Capture the cell that displays the provided text and extract its (x, y) central coordinate. 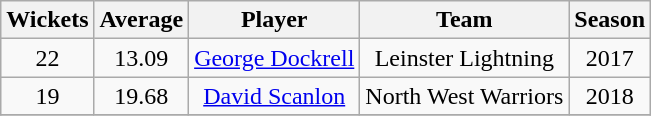
George Dockrell (274, 58)
David Scanlon (274, 96)
Average (142, 20)
Team (464, 20)
Season (610, 20)
22 (48, 58)
2017 (610, 58)
Leinster Lightning (464, 58)
13.09 (142, 58)
19.68 (142, 96)
2018 (610, 96)
Wickets (48, 20)
Player (274, 20)
North West Warriors (464, 96)
19 (48, 96)
